Capture the cell that displays the provided text and extract its [x, y] central coordinate. 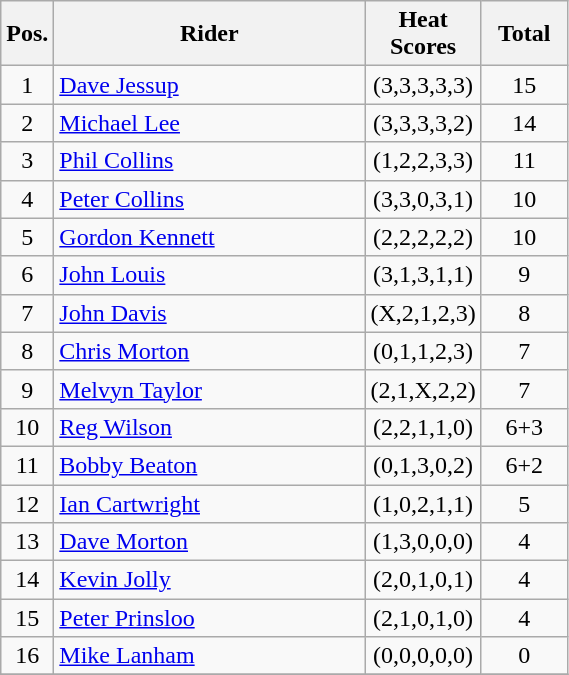
(3,3,3,3,2) [423, 123]
(0,0,0,0,0) [423, 656]
Dave Jessup [210, 85]
Ian Cartwright [210, 503]
1 [28, 85]
6+2 [524, 465]
0 [524, 656]
6+3 [524, 427]
Rider [210, 34]
(1,2,2,3,3) [423, 161]
Peter Collins [210, 199]
(3,3,0,3,1) [423, 199]
(1,0,2,1,1) [423, 503]
Gordon Kennett [210, 237]
John Louis [210, 275]
Kevin Jolly [210, 580]
Chris Morton [210, 351]
Dave Morton [210, 542]
(X,2,1,2,3) [423, 313]
Melvyn Taylor [210, 389]
Phil Collins [210, 161]
Michael Lee [210, 123]
John Davis [210, 313]
(2,1,0,1,0) [423, 618]
(3,3,3,3,3) [423, 85]
(2,1,X,2,2) [423, 389]
(3,1,3,1,1) [423, 275]
Heat Scores [423, 34]
Peter Prinsloo [210, 618]
(2,2,2,2,2) [423, 237]
Bobby Beaton [210, 465]
Total [524, 34]
Pos. [28, 34]
3 [28, 161]
(2,2,1,1,0) [423, 427]
(0,1,3,0,2) [423, 465]
2 [28, 123]
Reg Wilson [210, 427]
Mike Lanham [210, 656]
(2,0,1,0,1) [423, 580]
(0,1,1,2,3) [423, 351]
13 [28, 542]
16 [28, 656]
6 [28, 275]
(1,3,0,0,0) [423, 542]
12 [28, 503]
